Output the [X, Y] coordinate of the center of the cell containing the given text.  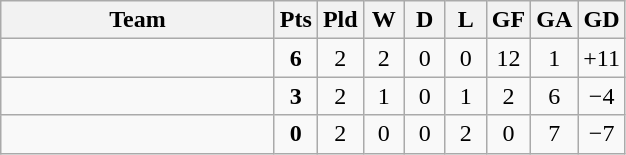
W [384, 20]
3 [296, 96]
12 [508, 58]
−7 [602, 134]
7 [554, 134]
Pld [340, 20]
GA [554, 20]
−4 [602, 96]
L [466, 20]
GD [602, 20]
Pts [296, 20]
GF [508, 20]
Team [138, 20]
+11 [602, 58]
D [424, 20]
